Identify which cell holds the provided text, then report its (x, y) central coordinate. 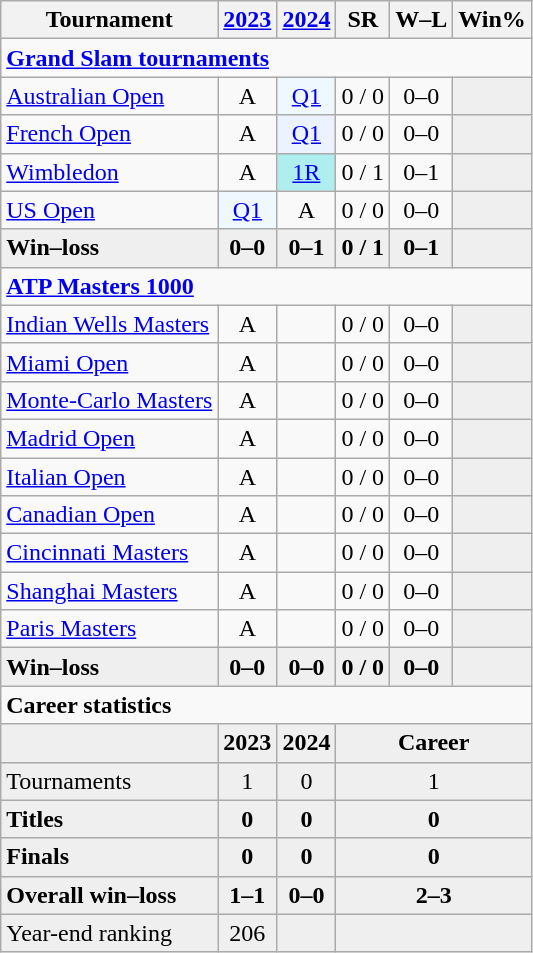
Win% (492, 20)
Monte-Carlo Masters (110, 400)
Tournaments (110, 781)
Overall win–loss (110, 895)
ATP Masters 1000 (266, 286)
Wimbledon (110, 172)
W–L (422, 20)
Miami Open (110, 362)
Year-end ranking (110, 933)
Indian Wells Masters (110, 324)
1R (306, 172)
French Open (110, 134)
Italian Open (110, 477)
Canadian Open (110, 515)
Cincinnati Masters (110, 553)
Paris Masters (110, 629)
Australian Open (110, 96)
US Open (110, 210)
Titles (110, 819)
Finals (110, 857)
Tournament (110, 20)
Madrid Open (110, 438)
2–3 (434, 895)
Grand Slam tournaments (266, 58)
1–1 (248, 895)
Career (434, 743)
Career statistics (266, 705)
SR (363, 20)
Shanghai Masters (110, 591)
206 (248, 933)
